Pinpoint the cell where the given text exists, returning its (X, Y) midpoint coordinate. 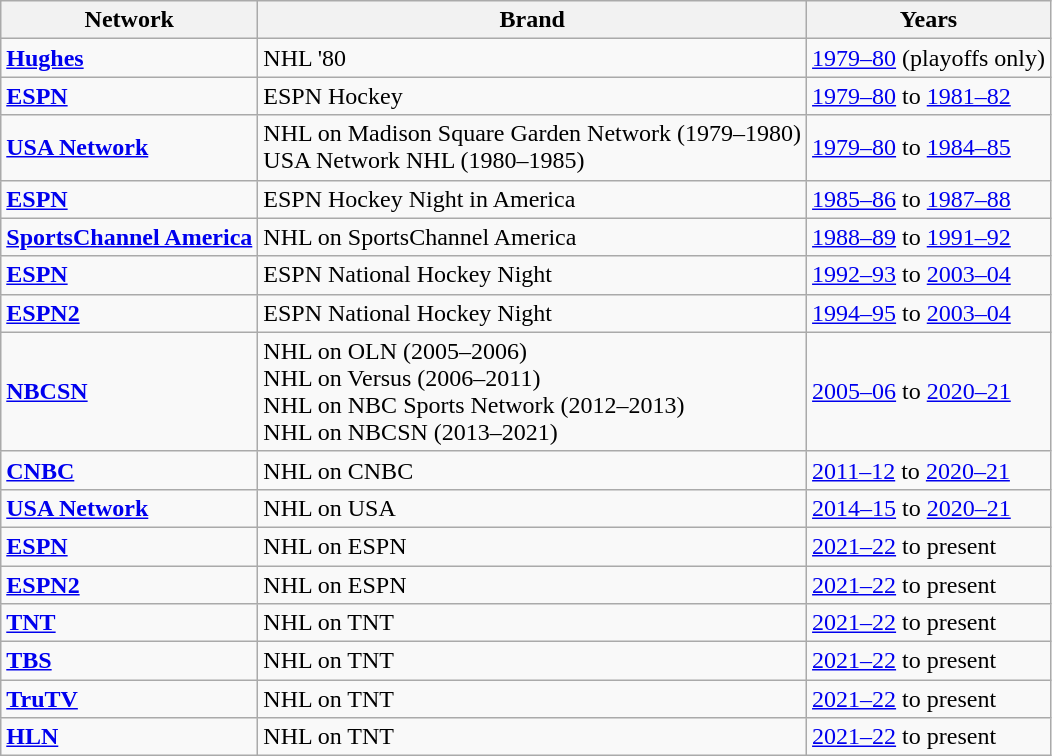
Hughes (130, 58)
1992–93 to 2003–04 (929, 275)
NHL on OLN (2005–2006)NHL on Versus (2006–2011)NHL on NBC Sports Network (2012–2013)NHL on NBCSN (2013–2021) (532, 392)
NHL on SportsChannel America (532, 237)
NHL on Madison Square Garden Network (1979–1980)USA Network NHL (1980–1985) (532, 148)
NHL on CNBC (532, 470)
1988–89 to 1991–92 (929, 237)
2011–12 to 2020–21 (929, 470)
1979–80 to 1981–82 (929, 96)
SportsChannel America (130, 237)
TruTV (130, 699)
1985–86 to 1987–88 (929, 199)
ESPN Hockey Night in America (532, 199)
Brand (532, 20)
HLN (130, 737)
NHL '80 (532, 58)
2014–15 to 2020–21 (929, 508)
Network (130, 20)
NHL on USA (532, 508)
TBS (130, 661)
ESPN Hockey (532, 96)
CNBC (130, 470)
NBCSN (130, 392)
Years (929, 20)
TNT (130, 623)
1979–80 to 1984–85 (929, 148)
1979–80 (playoffs only) (929, 58)
2005–06 to 2020–21 (929, 392)
1994–95 to 2003–04 (929, 313)
